Detect which cell encompasses the target text, then output its [X, Y] center coordinate. 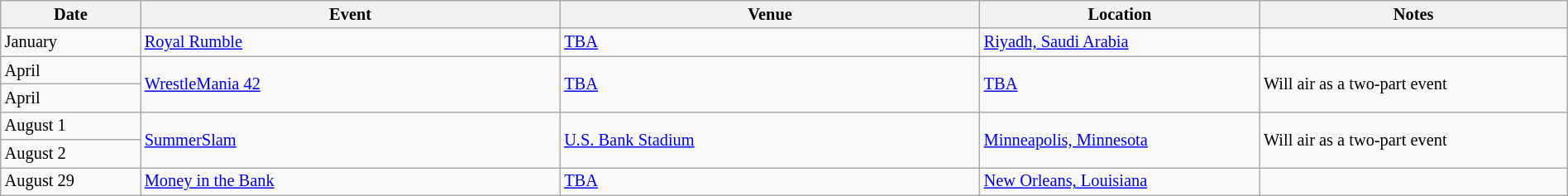
WrestleMania 42 [351, 84]
U.S. Bank Stadium [769, 139]
August 29 [71, 181]
August 2 [71, 154]
Location [1120, 14]
August 1 [71, 126]
Minneapolis, Minnesota [1120, 139]
Event [351, 14]
Royal Rumble [351, 42]
New Orleans, Louisiana [1120, 181]
Date [71, 14]
Venue [769, 14]
SummerSlam [351, 139]
January [71, 42]
Notes [1413, 14]
Riyadh, Saudi Arabia [1120, 42]
Money in the Bank [351, 181]
